Find where the given text appears and provide that cell's center as (x, y) coordinate. 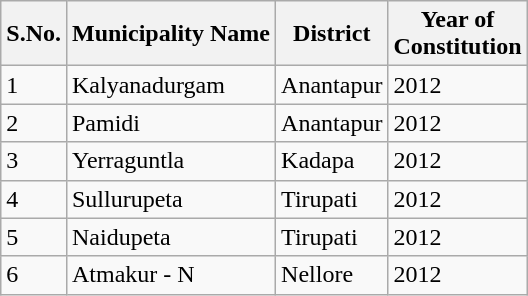
6 (34, 275)
District (332, 34)
Kalyanadurgam (170, 85)
Kadapa (332, 161)
Atmakur - N (170, 275)
Sullurupeta (170, 199)
Naidupeta (170, 237)
1 (34, 85)
5 (34, 237)
S.No. (34, 34)
2 (34, 123)
3 (34, 161)
Pamidi (170, 123)
4 (34, 199)
Nellore (332, 275)
Yerraguntla (170, 161)
Year ofConstitution (458, 34)
Municipality Name (170, 34)
